Return the (x, y) coordinate for the center point of the cell that contains the specified text.  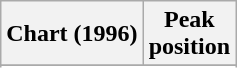
Peakposition (189, 34)
Chart (1996) (72, 34)
